Pinpoint the cell where the given text exists, returning its [x, y] midpoint coordinate. 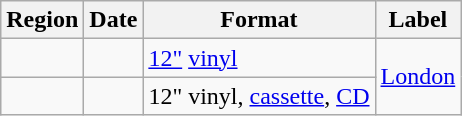
Label [418, 20]
Date [114, 20]
London [418, 77]
Region [42, 20]
12" vinyl [259, 58]
12" vinyl, cassette, CD [259, 96]
Format [259, 20]
